Detect which cell encompasses the target text, then output its (x, y) center coordinate. 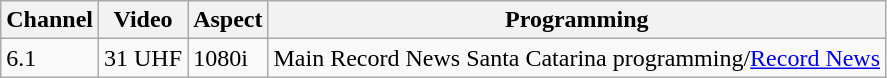
Channel (50, 20)
6.1 (50, 58)
31 UHF (144, 58)
Main Record News Santa Catarina programming/Record News (577, 58)
Programming (577, 20)
Video (144, 20)
Aspect (228, 20)
1080i (228, 58)
